Capture the cell that displays the provided text and extract its [x, y] central coordinate. 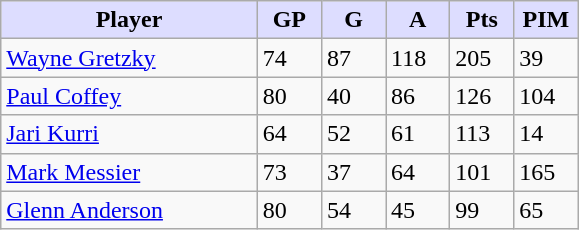
52 [353, 134]
39 [546, 58]
65 [546, 210]
73 [289, 172]
GP [289, 20]
74 [289, 58]
113 [482, 134]
Player [130, 20]
Glenn Anderson [130, 210]
99 [482, 210]
Jari Kurri [130, 134]
G [353, 20]
PIM [546, 20]
14 [546, 134]
118 [418, 58]
87 [353, 58]
54 [353, 210]
205 [482, 58]
61 [418, 134]
126 [482, 96]
37 [353, 172]
104 [546, 96]
Mark Messier [130, 172]
Wayne Gretzky [130, 58]
Pts [482, 20]
101 [482, 172]
Paul Coffey [130, 96]
40 [353, 96]
165 [546, 172]
A [418, 20]
45 [418, 210]
86 [418, 96]
